Capture the cell that displays the provided text and extract its [X, Y] central coordinate. 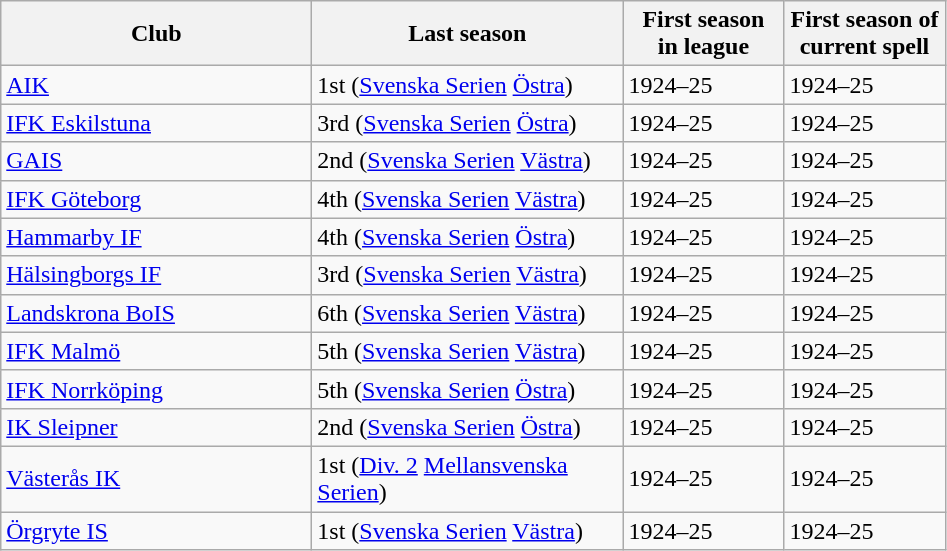
IK Sleipner [156, 427]
Last season [468, 34]
Västerås IK [156, 478]
Hälsingborgs IF [156, 275]
Club [156, 34]
3rd (Svenska Serien Östra) [468, 123]
1st (Svenska Serien Västra) [468, 531]
IFK Malmö [156, 351]
IFK Norrköping [156, 389]
AIK [156, 85]
Örgryte IS [156, 531]
2nd (Svenska Serien Östra) [468, 427]
6th (Svenska Serien Västra) [468, 313]
First seasonin league [704, 34]
4th (Svenska Serien Västra) [468, 199]
5th (Svenska Serien Västra) [468, 351]
IFK Göteborg [156, 199]
1st (Div. 2 Mellansvenska Serien) [468, 478]
GAIS [156, 161]
Hammarby IF [156, 237]
IFK Eskilstuna [156, 123]
4th (Svenska Serien Östra) [468, 237]
1st (Svenska Serien Östra) [468, 85]
First season ofcurrent spell [864, 34]
Landskrona BoIS [156, 313]
5th (Svenska Serien Östra) [468, 389]
3rd (Svenska Serien Västra) [468, 275]
2nd (Svenska Serien Västra) [468, 161]
